Find where the given text appears and provide that cell's center as [X, Y] coordinate. 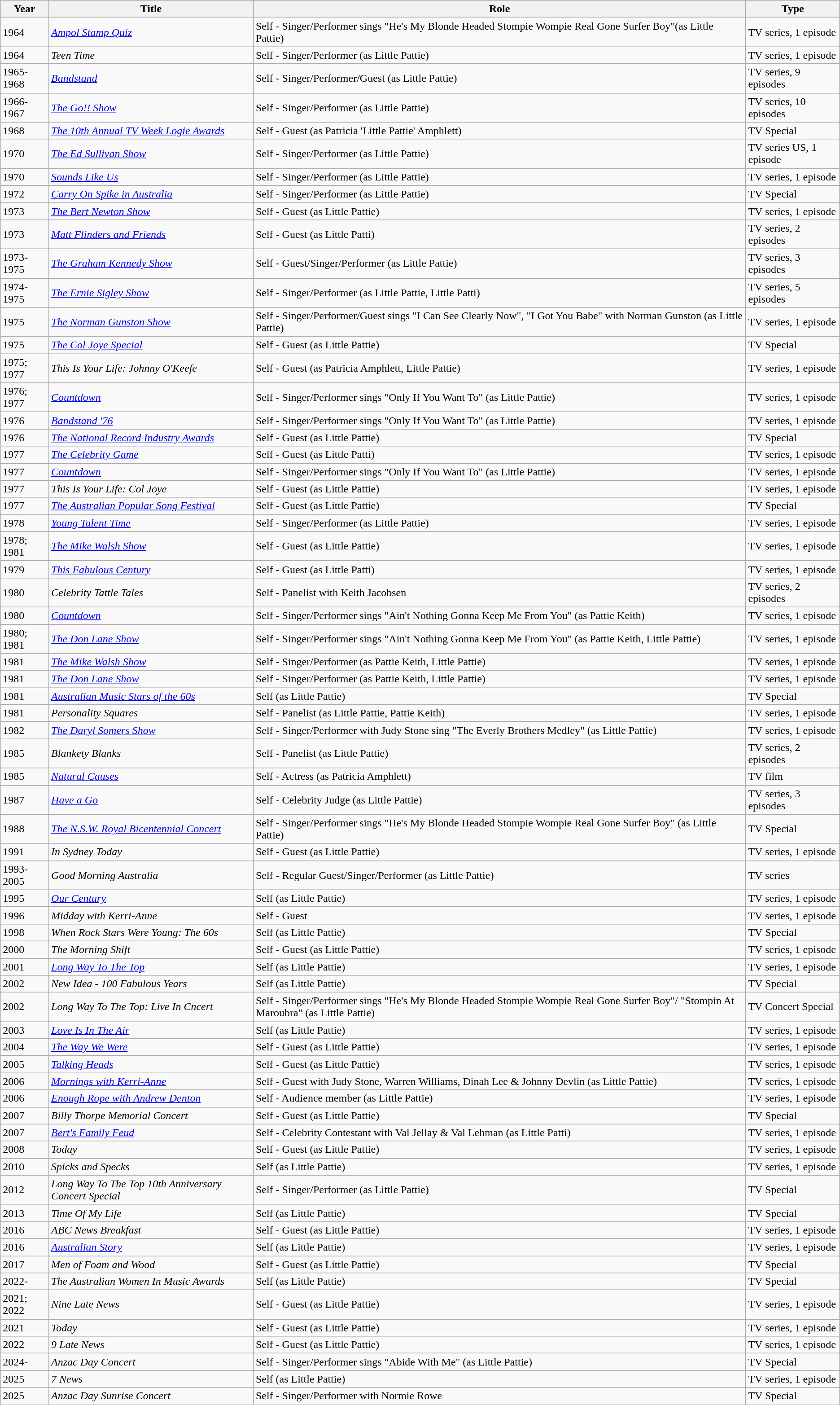
Self - Singer/Performer with Judy Stone sing "The Everly Brothers Medley" (as Little Pattie) [499, 730]
Self - Singer/Performer sings "He's My Blonde Headed Stompie Wompie Real Gone Surfer Boy"/ "Stompin At Maroubra" (as Little Pattie) [499, 1007]
1978; 1981 [25, 546]
Type [792, 9]
1982 [25, 730]
2001 [25, 966]
TV series, 9 episodes [792, 78]
2021 [25, 1328]
Spicks and Specks [151, 1167]
Self - Singer/Performer sings "Ain't Nothing Gonna Keep Me From You" (as Pattie Keith, Little Pattie) [499, 638]
Anzac Day Sunrise Concert [151, 1396]
Bandstand [151, 78]
Mornings with Kerri-Anne [151, 1081]
The Norman Gunston Show [151, 322]
2004 [25, 1047]
1998 [25, 932]
TV series US, 1 episode [792, 154]
In Sydney Today [151, 852]
2021; 2022 [25, 1304]
Bert's Family Feud [151, 1133]
Self - Singer/Performer (as Little Pattie, Little Patti) [499, 293]
Self - Singer/Performer/Guest (as Little Pattie) [499, 78]
1973-1975 [25, 263]
Self - Panelist (as Little Pattie, Pattie Keith) [499, 713]
1972 [25, 194]
ABC News Breakfast [151, 1230]
Long Way To The Top 10th Anniversary Concert Special [151, 1190]
Midday with Kerri-Anne [151, 915]
Self - Panelist with Keith Jacobsen [499, 593]
Our Century [151, 898]
Nine Late News [151, 1304]
Natural Causes [151, 777]
Teen Time [151, 55]
1968 [25, 131]
TV series, 5 episodes [792, 293]
Men of Foam and Wood [151, 1264]
The 10th Annual TV Week Logie Awards [151, 131]
1987 [25, 800]
The Col Joye Special [151, 345]
The Celebrity Game [151, 455]
This Is Your Life: Johnny O'Keefe [151, 368]
The Daryl Somers Show [151, 730]
1975; 1977 [25, 368]
Young Talent Time [151, 523]
The Morning Shift [151, 949]
Self - Singer/Performer sings "Ain't Nothing Gonna Keep Me From You" (as Pattie Keith) [499, 615]
2017 [25, 1264]
Matt Flinders and Friends [151, 234]
Self - Singer/Performer sings "Abide With Me" (as Little Pattie) [499, 1362]
Talking Heads [151, 1064]
Celebrity Tattle Tales [151, 593]
Self - Guest/Singer/Performer (as Little Pattie) [499, 263]
Self - Singer/Performer sings "He's My Blonde Headed Stompie Wompie Real Gone Surfer Boy"(as Little Pattie) [499, 32]
Australian Story [151, 1247]
TV series [792, 875]
2000 [25, 949]
1978 [25, 523]
1980; 1981 [25, 638]
2012 [25, 1190]
Blankety Blanks [151, 753]
1993-2005 [25, 875]
The Australian Popular Song Festival [151, 506]
Enough Rope with Andrew Denton [151, 1098]
TV series, 10 episodes [792, 108]
1966-1967 [25, 108]
Self - Regular Guest/Singer/Performer (as Little Pattie) [499, 875]
Sounds Like Us [151, 177]
Self - Guest (as Patricia 'Little Pattie' Amphlett) [499, 131]
Australian Music Stars of the 60s [151, 696]
2010 [25, 1167]
The Bert Newton Show [151, 211]
Self - Singer/Performer with Normie Rowe [499, 1396]
7 News [151, 1379]
This Is Your Life: Col Joye [151, 489]
2022- [25, 1282]
2003 [25, 1030]
Good Morning Australia [151, 875]
9 Late News [151, 1345]
Self - Actress (as Patricia Amphlett) [499, 777]
Love Is In The Air [151, 1030]
Have a Go [151, 800]
Self - Guest with Judy Stone, Warren Williams, Dinah Lee & Johnny Devlin (as Little Pattie) [499, 1081]
1976; 1977 [25, 398]
1996 [25, 915]
The Graham Kennedy Show [151, 263]
Billy Thorpe Memorial Concert [151, 1115]
2022 [25, 1345]
The Ernie Sigley Show [151, 293]
Self - Singer/Performer sings "He's My Blonde Headed Stompie Wompie Real Gone Surfer Boy" (as Little Pattie) [499, 829]
Year [25, 9]
Self - Celebrity Contestant with Val Jellay & Val Lehman (as Little Patti) [499, 1133]
Long Way To The Top: Live In Cncert [151, 1007]
Ampol Stamp Quiz [151, 32]
1991 [25, 852]
The Australian Women In Music Awards [151, 1282]
TV Concert Special [792, 1007]
2008 [25, 1150]
Long Way To The Top [151, 966]
2005 [25, 1064]
Carry On Spike in Australia [151, 194]
Title [151, 9]
Role [499, 9]
Time Of My Life [151, 1213]
This Fabulous Century [151, 569]
The National Record Industry Awards [151, 438]
The Go!! Show [151, 108]
1995 [25, 898]
2024- [25, 1362]
1965-1968 [25, 78]
Self - Celebrity Judge (as Little Pattie) [499, 800]
1974-1975 [25, 293]
The Ed Sullivan Show [151, 154]
2013 [25, 1213]
1988 [25, 829]
Bandstand '76 [151, 421]
TV film [792, 777]
1979 [25, 569]
Self - Guest (as Patricia Amphlett, Little Pattie) [499, 368]
Self - Singer/Performer/Guest sings "I Can See Clearly Now", "I Got You Babe" with Norman Gunston (as Little Pattie) [499, 322]
Self - Guest [499, 915]
Anzac Day Concert [151, 1362]
The N.S.W. Royal Bicentennial Concert [151, 829]
New Idea - 100 Fabulous Years [151, 984]
Self - Panelist (as Little Pattie) [499, 753]
The Way We Were [151, 1047]
Self - Audience member (as Little Pattie) [499, 1098]
When Rock Stars Were Young: The 60s [151, 932]
Personality Squares [151, 713]
